Locate the cell with the specified text and output its [x, y] center coordinate. 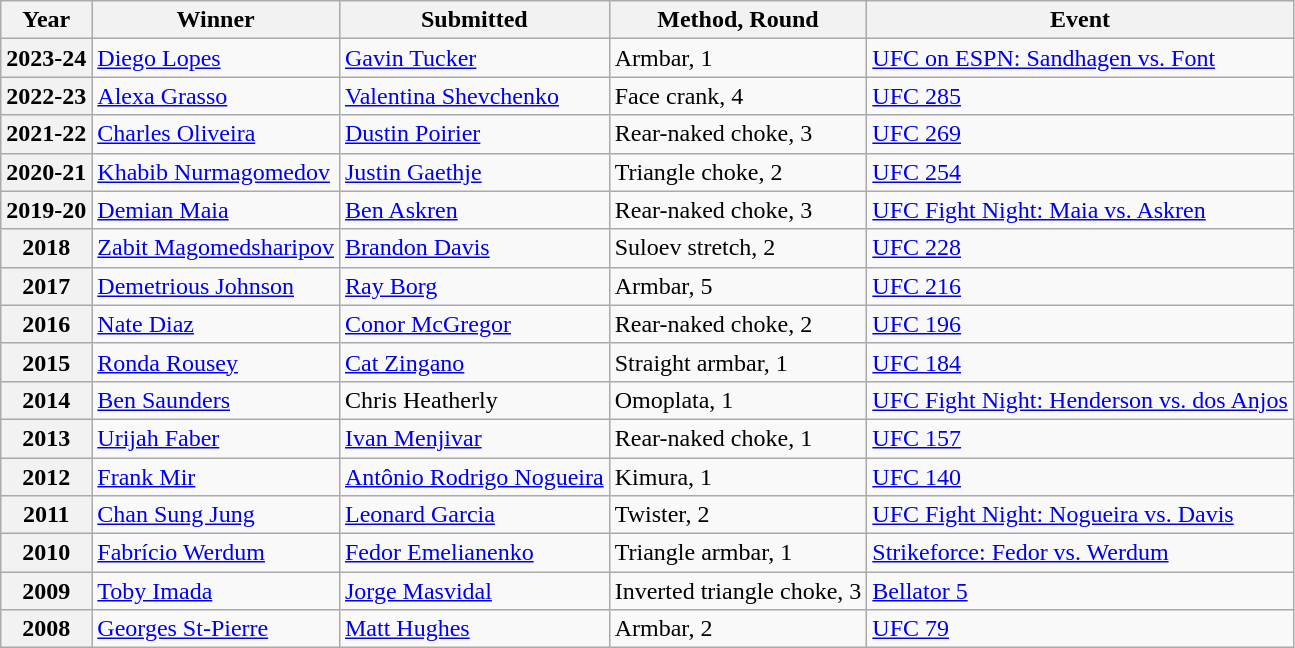
UFC 157 [1080, 438]
Year [46, 20]
Matt Hughes [474, 629]
Justin Gaethje [474, 172]
Strikeforce: Fedor vs. Werdum [1080, 553]
UFC on ESPN: Sandhagen vs. Font [1080, 58]
Ivan Menjivar [474, 438]
UFC Fight Night: Henderson vs. dos Anjos [1080, 400]
Fabrício Werdum [216, 553]
UFC Fight Night: Maia vs. Askren [1080, 210]
Chris Heatherly [474, 400]
Rear-naked choke, 1 [738, 438]
2022-23 [46, 96]
Ben Askren [474, 210]
Rear-naked choke, 2 [738, 324]
Method, Round [738, 20]
Valentina Shevchenko [474, 96]
Zabit Magomedsharipov [216, 248]
Antônio Rodrigo Nogueira [474, 477]
Armbar, 2 [738, 629]
Event [1080, 20]
Leonard Garcia [474, 515]
Ray Borg [474, 286]
2008 [46, 629]
Chan Sung Jung [216, 515]
2010 [46, 553]
UFC 216 [1080, 286]
UFC 285 [1080, 96]
Diego Lopes [216, 58]
UFC 196 [1080, 324]
Frank Mir [216, 477]
2015 [46, 362]
Conor McGregor [474, 324]
Gavin Tucker [474, 58]
Armbar, 5 [738, 286]
UFC 140 [1080, 477]
2014 [46, 400]
Demetrious Johnson [216, 286]
UFC Fight Night: Nogueira vs. Davis [1080, 515]
UFC 254 [1080, 172]
2011 [46, 515]
Kimura, 1 [738, 477]
2018 [46, 248]
Omoplata, 1 [738, 400]
Bellator 5 [1080, 591]
2019-20 [46, 210]
Cat Zingano [474, 362]
Nate Diaz [216, 324]
Ben Saunders [216, 400]
Demian Maia [216, 210]
Winner [216, 20]
Ronda Rousey [216, 362]
2016 [46, 324]
2021-22 [46, 134]
Inverted triangle choke, 3 [738, 591]
2020-21 [46, 172]
Submitted [474, 20]
Khabib Nurmagomedov [216, 172]
Jorge Masvidal [474, 591]
2023-24 [46, 58]
Twister, 2 [738, 515]
Charles Oliveira [216, 134]
UFC 184 [1080, 362]
UFC 269 [1080, 134]
2017 [46, 286]
UFC 79 [1080, 629]
Urijah Faber [216, 438]
Triangle armbar, 1 [738, 553]
Face crank, 4 [738, 96]
Fedor Emelianenko [474, 553]
Alexa Grasso [216, 96]
Georges St-Pierre [216, 629]
Armbar, 1 [738, 58]
Toby Imada [216, 591]
Straight armbar, 1 [738, 362]
2013 [46, 438]
2012 [46, 477]
UFC 228 [1080, 248]
Dustin Poirier [474, 134]
Brandon Davis [474, 248]
Suloev stretch, 2 [738, 248]
Triangle choke, 2 [738, 172]
2009 [46, 591]
